From the cell containing the given text, extract its center point as (X, Y) coordinate. 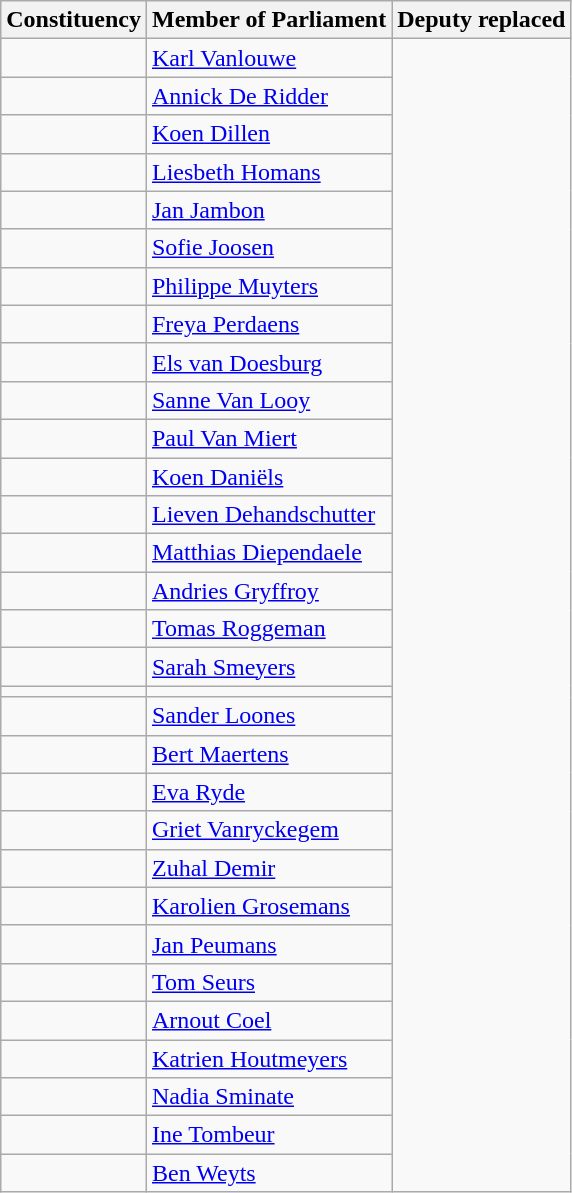
Sanne Van Looy (268, 400)
Koen Daniëls (268, 477)
Koen Dillen (268, 134)
Griet Vanryckegem (268, 830)
Eva Ryde (268, 792)
Katrien Houtmeyers (268, 1059)
Philippe Muyters (268, 286)
Lieven Dehandschutter (268, 515)
Sarah Smeyers (268, 667)
Annick De Ridder (268, 96)
Andries Gryffroy (268, 591)
Paul Van Miert (268, 438)
Tom Seurs (268, 982)
Nadia Sminate (268, 1097)
Ine Tombeur (268, 1135)
Els van Doesburg (268, 362)
Sander Loones (268, 716)
Jan Peumans (268, 944)
Member of Parliament (268, 20)
Matthias Diependaele (268, 553)
Bert Maertens (268, 754)
Liesbeth Homans (268, 172)
Freya Perdaens (268, 324)
Arnout Coel (268, 1020)
Zuhal Demir (268, 868)
Tomas Roggeman (268, 629)
Karl Vanlouwe (268, 58)
Jan Jambon (268, 210)
Deputy replaced (482, 20)
Ben Weyts (268, 1173)
Sofie Joosen (268, 248)
Constituency (74, 20)
Karolien Grosemans (268, 906)
